Output the [x, y] coordinate of the center of the cell containing the given text.  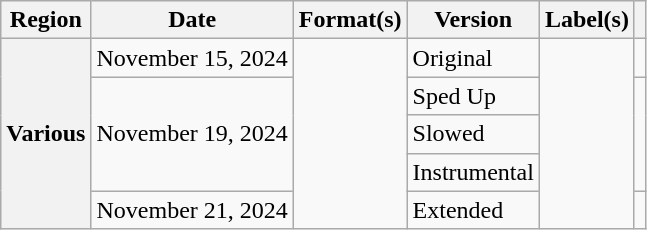
Sped Up [473, 96]
Slowed [473, 134]
November 19, 2024 [192, 134]
Various [46, 134]
Extended [473, 210]
Label(s) [586, 20]
Original [473, 58]
Date [192, 20]
November 15, 2024 [192, 58]
Region [46, 20]
Format(s) [350, 20]
November 21, 2024 [192, 210]
Instrumental [473, 172]
Version [473, 20]
